Return the [x, y] coordinate for the center point of the cell that contains the specified text.  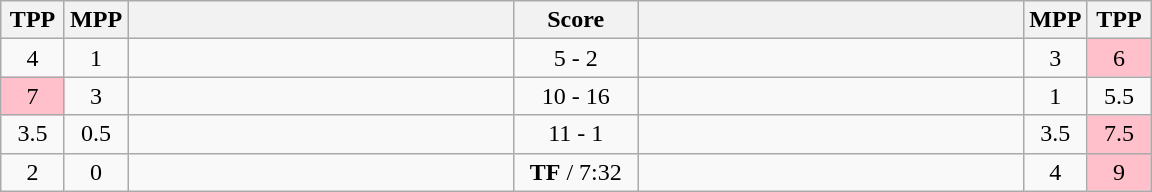
TF / 7:32 [576, 172]
10 - 16 [576, 96]
6 [1119, 58]
2 [33, 172]
Score [576, 20]
0.5 [96, 134]
11 - 1 [576, 134]
5.5 [1119, 96]
0 [96, 172]
9 [1119, 172]
5 - 2 [576, 58]
7 [33, 96]
7.5 [1119, 134]
